Identify which cell holds the provided text, then report its (x, y) central coordinate. 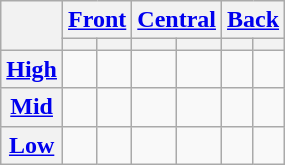
Low (32, 145)
Back (254, 20)
Front (98, 20)
Central (177, 20)
High (32, 69)
Mid (32, 107)
